Extract the [x, y] coordinate from the center of the cell holding the provided text.  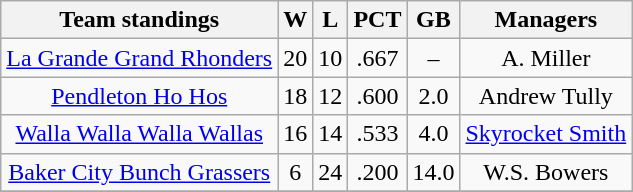
24 [330, 172]
Managers [546, 20]
.533 [378, 134]
6 [296, 172]
10 [330, 58]
Pendleton Ho Hos [140, 96]
La Grande Grand Rhonders [140, 58]
Andrew Tully [546, 96]
.600 [378, 96]
.200 [378, 172]
16 [296, 134]
W.S. Bowers [546, 172]
Walla Walla Walla Wallas [140, 134]
14 [330, 134]
– [434, 58]
GB [434, 20]
Team standings [140, 20]
4.0 [434, 134]
.667 [378, 58]
A. Miller [546, 58]
Baker City Bunch Grassers [140, 172]
Skyrocket Smith [546, 134]
W [296, 20]
PCT [378, 20]
18 [296, 96]
L [330, 20]
14.0 [434, 172]
2.0 [434, 96]
12 [330, 96]
20 [296, 58]
